Output the [X, Y] coordinate of the center of the cell containing the given text.  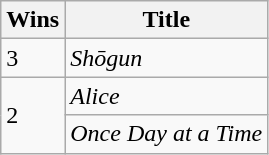
2 [33, 115]
Shōgun [166, 58]
Once Day at a Time [166, 134]
Wins [33, 20]
Title [166, 20]
Alice [166, 96]
3 [33, 58]
